Return the [X, Y] coordinate for the center point of the cell that contains the specified text.  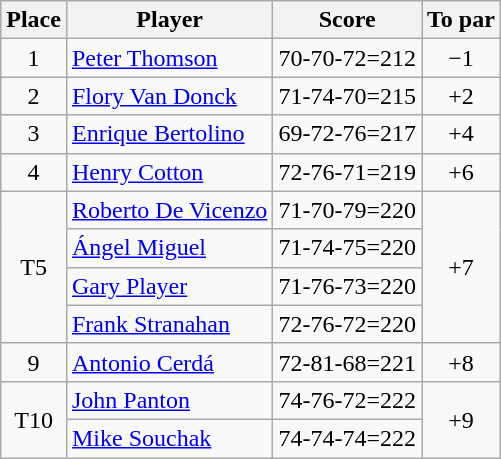
T5 [34, 267]
4 [34, 172]
T10 [34, 419]
70-70-72=212 [348, 58]
74-76-72=222 [348, 400]
Flory Van Donck [169, 96]
+9 [462, 419]
2 [34, 96]
+2 [462, 96]
Enrique Bertolino [169, 134]
71-74-75=220 [348, 248]
+6 [462, 172]
Ángel Miguel [169, 248]
Place [34, 20]
Gary Player [169, 286]
72-76-71=219 [348, 172]
Frank Stranahan [169, 324]
John Panton [169, 400]
3 [34, 134]
+4 [462, 134]
71-70-79=220 [348, 210]
71-76-73=220 [348, 286]
Peter Thomson [169, 58]
69-72-76=217 [348, 134]
72-81-68=221 [348, 362]
9 [34, 362]
1 [34, 58]
Score [348, 20]
−1 [462, 58]
Mike Souchak [169, 438]
74-74-74=222 [348, 438]
Antonio Cerdá [169, 362]
71-74-70=215 [348, 96]
Player [169, 20]
To par [462, 20]
+8 [462, 362]
72-76-72=220 [348, 324]
+7 [462, 267]
Henry Cotton [169, 172]
Roberto De Vicenzo [169, 210]
